Search for the cell housing the specified text and yield its [x, y] center coordinate. 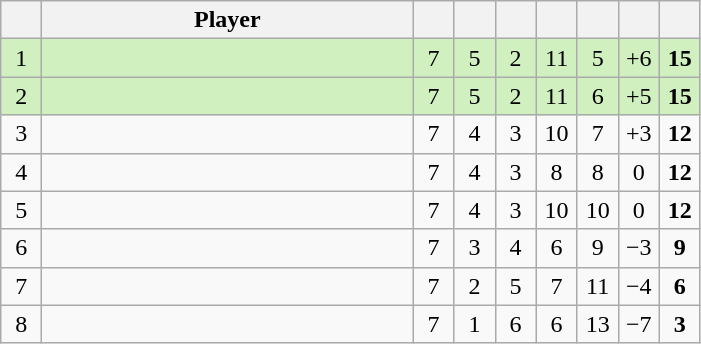
−7 [638, 324]
−3 [638, 248]
−4 [638, 286]
13 [598, 324]
+5 [638, 96]
+6 [638, 58]
+3 [638, 134]
Player [228, 20]
